Locate the cell with the specified text and output its (x, y) center coordinate. 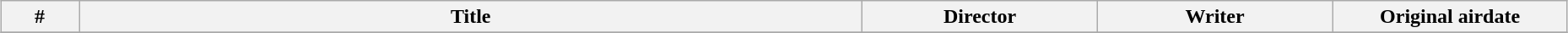
Original airdate (1450, 17)
Title (471, 17)
Director (980, 17)
# (41, 17)
Writer (1214, 17)
